Detect which cell encompasses the target text, then output its [X, Y] center coordinate. 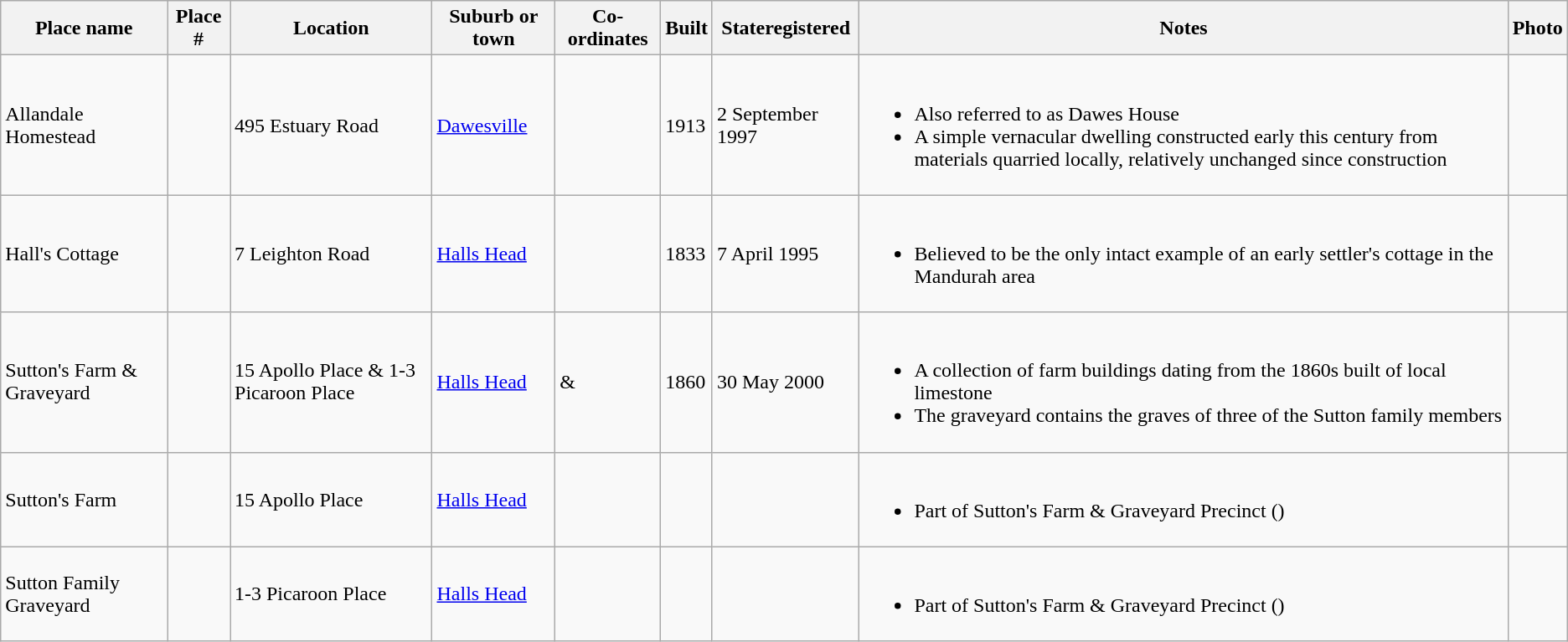
30 May 2000 [786, 382]
& [608, 382]
Sutton Family Graveyard [84, 594]
1913 [687, 126]
1-3 Picaroon Place [330, 594]
15 Apollo Place & 1-3 Picaroon Place [330, 382]
Allandale Homestead [84, 126]
Hall's Cottage [84, 254]
Photo [1538, 28]
Co-ordinates [608, 28]
Built [687, 28]
Dawesville [494, 126]
Location [330, 28]
7 Leighton Road [330, 254]
Place # [199, 28]
Suburb or town [494, 28]
495 Estuary Road [330, 126]
7 April 1995 [786, 254]
Stateregistered [786, 28]
Sutton's Farm [84, 499]
Place name [84, 28]
Notes [1184, 28]
2 September 1997 [786, 126]
1860 [687, 382]
Sutton's Farm & Graveyard [84, 382]
Believed to be the only intact example of an early settler's cottage in the Mandurah area [1184, 254]
15 Apollo Place [330, 499]
1833 [687, 254]
A collection of farm buildings dating from the 1860s built of local limestoneThe graveyard contains the graves of three of the Sutton family members [1184, 382]
